From the cell containing the given text, extract its center point as (x, y) coordinate. 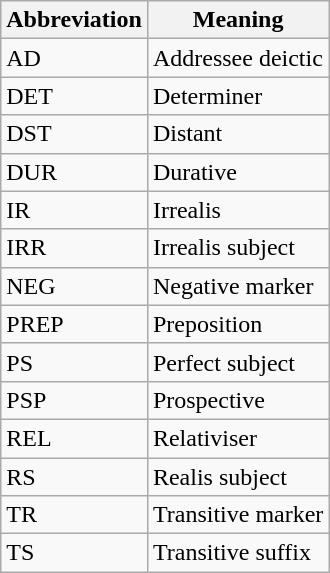
DST (74, 134)
IRR (74, 248)
AD (74, 58)
Meaning (238, 20)
Relativiser (238, 438)
REL (74, 438)
Irrealis subject (238, 248)
Distant (238, 134)
PSP (74, 400)
Perfect subject (238, 362)
Prospective (238, 400)
Negative marker (238, 286)
Transitive marker (238, 515)
Transitive suffix (238, 553)
TS (74, 553)
Irrealis (238, 210)
Preposition (238, 324)
RS (74, 477)
IR (74, 210)
TR (74, 515)
PREP (74, 324)
DUR (74, 172)
Realis subject (238, 477)
PS (74, 362)
NEG (74, 286)
Durative (238, 172)
Addressee deictic (238, 58)
Determiner (238, 96)
Abbreviation (74, 20)
DET (74, 96)
